Search for the cell housing the specified text and yield its [X, Y] center coordinate. 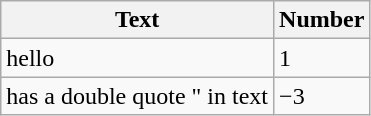
hello [138, 58]
Text [138, 20]
1 [322, 58]
has a double quote " in text [138, 96]
−3 [322, 96]
Number [322, 20]
